Locate the cell with the specified text and output its [x, y] center coordinate. 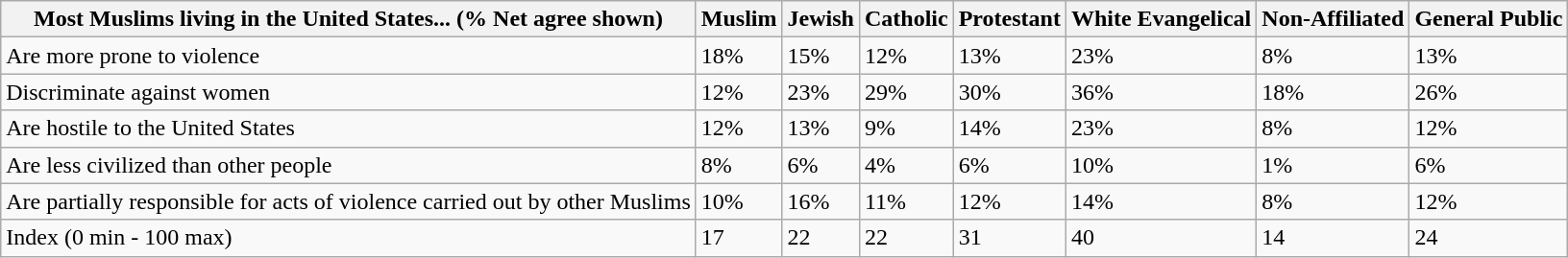
24 [1489, 238]
4% [906, 165]
Are less civilized than other people [349, 165]
Discriminate against women [349, 92]
40 [1161, 238]
11% [906, 201]
14 [1334, 238]
36% [1161, 92]
15% [821, 56]
Protestant [1009, 19]
Most Muslims living in the United States... (% Net agree shown) [349, 19]
17 [739, 238]
Muslim [739, 19]
Are more prone to violence [349, 56]
26% [1489, 92]
30% [1009, 92]
Index (0 min - 100 max) [349, 238]
Are hostile to the United States [349, 129]
General Public [1489, 19]
White Evangelical [1161, 19]
1% [1334, 165]
16% [821, 201]
31 [1009, 238]
Are partially responsible for acts of violence carried out by other Muslims [349, 201]
Catholic [906, 19]
Non-Affiliated [1334, 19]
9% [906, 129]
Jewish [821, 19]
29% [906, 92]
